Locate the cell with the specified text and output its [x, y] center coordinate. 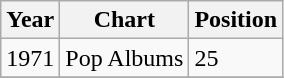
Position [236, 20]
Chart [124, 20]
25 [236, 58]
Pop Albums [124, 58]
1971 [30, 58]
Year [30, 20]
